Search for the cell housing the specified text and yield its (X, Y) center coordinate. 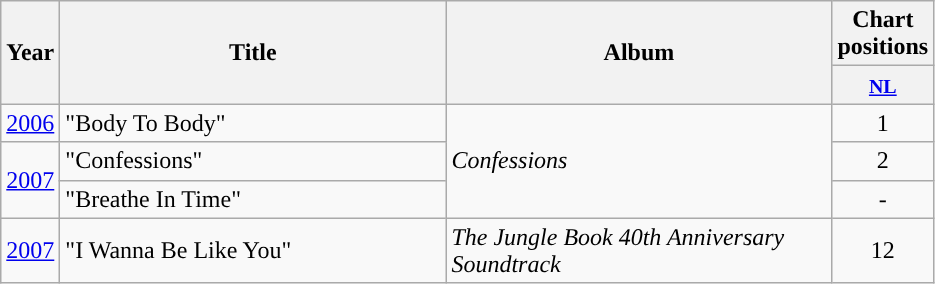
2 (883, 161)
12 (883, 250)
"I Wanna Be Like You" (253, 250)
1 (883, 123)
The Jungle Book 40th Anniversary Soundtrack (639, 250)
Chart positions (883, 34)
Title (253, 52)
NL (883, 85)
"Body To Body" (253, 123)
"Breathe In Time" (253, 199)
Album (639, 52)
2006 (30, 123)
"Confessions" (253, 161)
- (883, 199)
Confessions (639, 161)
Year (30, 52)
